Return [X, Y] of the center of cell containing provided text 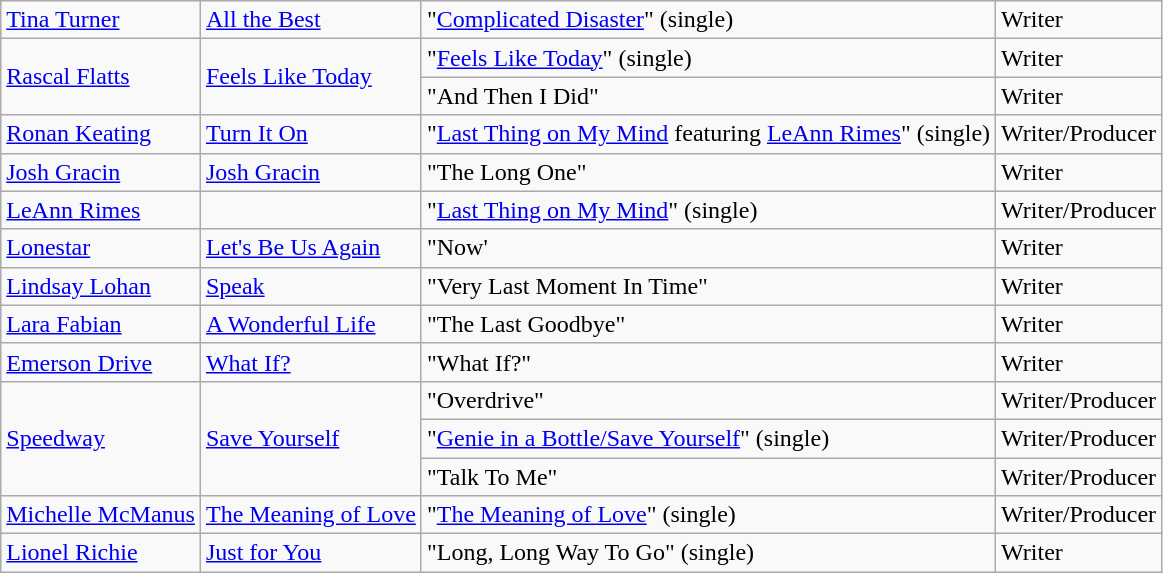
Michelle McManus [101, 515]
"Feels Like Today" (single) [708, 58]
"Talk To Me" [708, 477]
Ronan Keating [101, 134]
"Last Thing on My Mind" (single) [708, 210]
LeAnn Rimes [101, 210]
"Genie in a Bottle/Save Yourself" (single) [708, 438]
Emerson Drive [101, 362]
Lara Fabian [101, 324]
"Long, Long Way To Go" (single) [708, 553]
"The Last Goodbye" [708, 324]
"The Meaning of Love" (single) [708, 515]
"And Then I Did" [708, 96]
Speak [310, 286]
"The Long One" [708, 172]
Just for You [310, 553]
Let's Be Us Again [310, 248]
Feels Like Today [310, 77]
Turn It On [310, 134]
A Wonderful Life [310, 324]
Speedway [101, 438]
What If? [310, 362]
All the Best [310, 20]
Rascal Flatts [101, 77]
Lionel Richie [101, 553]
"Complicated Disaster" (single) [708, 20]
Lindsay Lohan [101, 286]
The Meaning of Love [310, 515]
"What If?" [708, 362]
Save Yourself [310, 438]
"Now' [708, 248]
"Last Thing on My Mind featuring LeAnn Rimes" (single) [708, 134]
"Overdrive" [708, 400]
"Very Last Moment In Time" [708, 286]
Tina Turner [101, 20]
Lonestar [101, 248]
